Provide the (X, Y) coordinate of the cell's center where the given text is located.  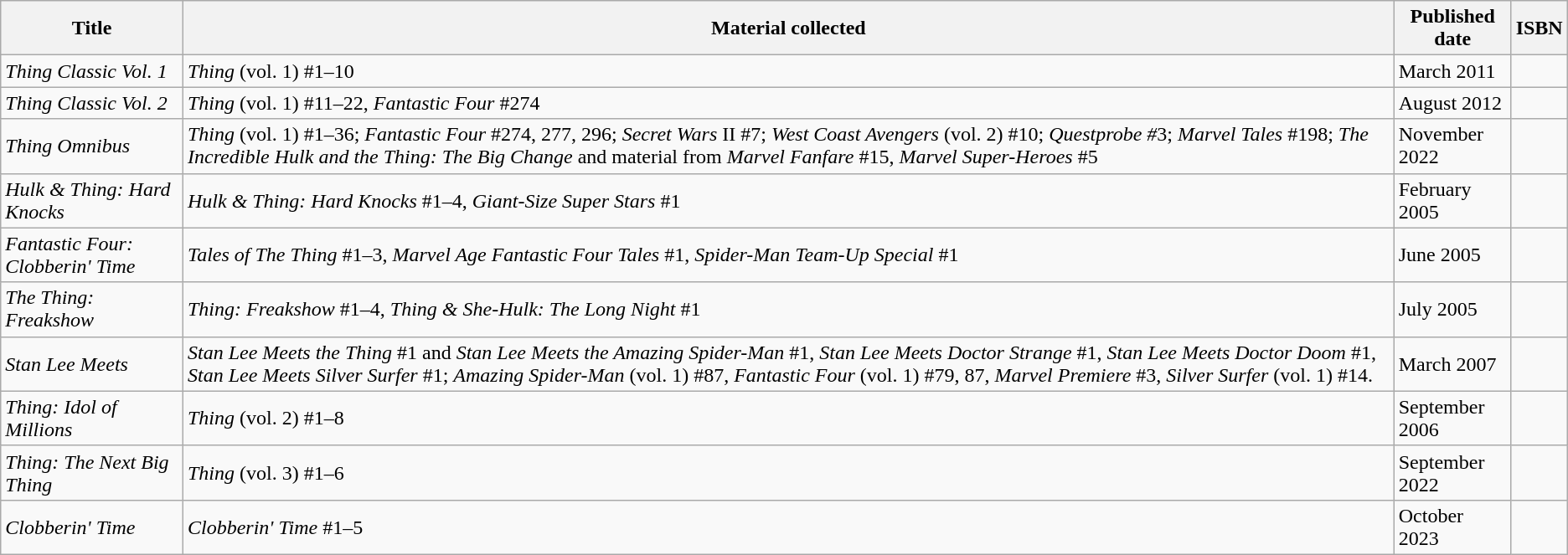
Hulk & Thing: Hard Knocks (92, 201)
Published date (1452, 28)
Thing Omnibus (92, 146)
Title (92, 28)
March 2007 (1452, 363)
Thing: Freakshow #1–4, Thing & She-Hulk: The Long Night #1 (788, 310)
August 2012 (1452, 103)
Thing (vol. 1) #1–10 (788, 71)
Hulk & Thing: Hard Knocks #1–4, Giant-Size Super Stars #1 (788, 201)
Thing: Idol of Millions (92, 419)
Tales of The Thing #1–3, Marvel Age Fantastic Four Tales #1, Spider-Man Team-Up Special #1 (788, 254)
Fantastic Four: Clobberin' Time (92, 254)
September 2022 (1452, 472)
October 2023 (1452, 527)
Thing Classic Vol. 2 (92, 103)
Clobberin' Time #1–5 (788, 527)
July 2005 (1452, 310)
Thing (vol. 1) #11–22, Fantastic Four #274 (788, 103)
September 2006 (1452, 419)
Thing (vol. 3) #1–6 (788, 472)
Clobberin' Time (92, 527)
Thing Classic Vol. 1 (92, 71)
ISBN (1540, 28)
Thing (vol. 2) #1–8 (788, 419)
June 2005 (1452, 254)
March 2011 (1452, 71)
Thing: The Next Big Thing (92, 472)
November 2022 (1452, 146)
February 2005 (1452, 201)
The Thing: Freakshow (92, 310)
Material collected (788, 28)
Stan Lee Meets (92, 363)
